Detect which cell encompasses the target text, then output its [x, y] center coordinate. 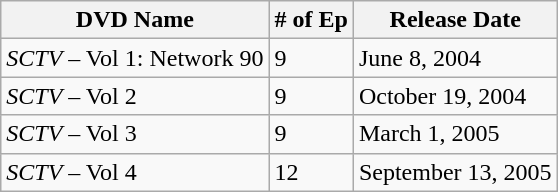
# of Ep [311, 20]
SCTV – Vol 3 [135, 134]
June 8, 2004 [455, 58]
SCTV – Vol 2 [135, 96]
12 [311, 172]
Release Date [455, 20]
October 19, 2004 [455, 96]
SCTV – Vol 1: Network 90 [135, 58]
DVD Name [135, 20]
SCTV – Vol 4 [135, 172]
September 13, 2005 [455, 172]
March 1, 2005 [455, 134]
